Pinpoint the cell where the given text exists, returning its [x, y] midpoint coordinate. 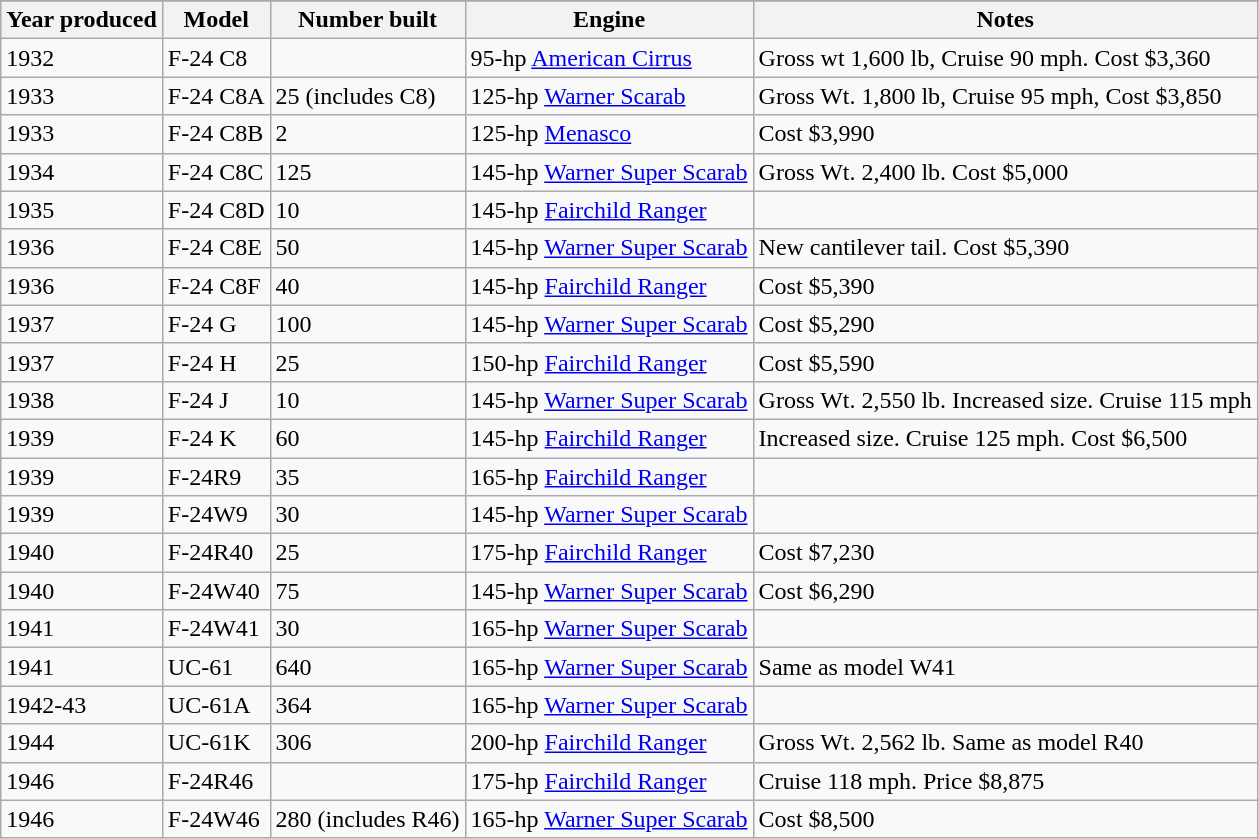
F-24 C8E [216, 248]
125-hp Warner Scarab [609, 96]
Cost $8,500 [1005, 819]
640 [368, 667]
60 [368, 438]
40 [368, 286]
Year produced [82, 20]
Same as model W41 [1005, 667]
F-24R9 [216, 477]
150-hp Fairchild Ranger [609, 362]
F-24 G [216, 324]
Model [216, 20]
F-24R46 [216, 781]
165-hp Fairchild Ranger [609, 477]
280 (includes R46) [368, 819]
Gross Wt. 1,800 lb, Cruise 95 mph, Cost $3,850 [1005, 96]
F-24 K [216, 438]
Increased size. Cruise 125 mph. Cost $6,500 [1005, 438]
Gross Wt. 2,550 lb. Increased size. Cruise 115 mph [1005, 400]
125-hp Menasco [609, 134]
UC-61 [216, 667]
125 [368, 172]
Cruise 118 mph. Price $8,875 [1005, 781]
Cost $3,990 [1005, 134]
1935 [82, 210]
95-hp American Cirrus [609, 58]
35 [368, 477]
New cantilever tail. Cost $5,390 [1005, 248]
2 [368, 134]
1938 [82, 400]
Gross wt 1,600 lb, Cruise 90 mph. Cost $3,360 [1005, 58]
F-24 H [216, 362]
Cost $5,390 [1005, 286]
F-24W41 [216, 629]
1944 [82, 743]
F-24W9 [216, 515]
F-24W40 [216, 591]
UC-61A [216, 705]
200-hp Fairchild Ranger [609, 743]
Notes [1005, 20]
75 [368, 591]
Number built [368, 20]
Gross Wt. 2,400 lb. Cost $5,000 [1005, 172]
Gross Wt. 2,562 lb. Same as model R40 [1005, 743]
1942-43 [82, 705]
F-24 C8D [216, 210]
F-24 C8F [216, 286]
F-24W46 [216, 819]
F-24 C8 [216, 58]
F-24R40 [216, 553]
F-24 J [216, 400]
Cost $5,590 [1005, 362]
1934 [82, 172]
Cost $6,290 [1005, 591]
Cost $5,290 [1005, 324]
F-24 C8C [216, 172]
F-24 C8A [216, 96]
1932 [82, 58]
Engine [609, 20]
UC-61K [216, 743]
25 (includes C8) [368, 96]
100 [368, 324]
Cost $7,230 [1005, 553]
F-24 C8B [216, 134]
364 [368, 705]
306 [368, 743]
50 [368, 248]
